Find where the given text appears and provide that cell's center as (X, Y) coordinate. 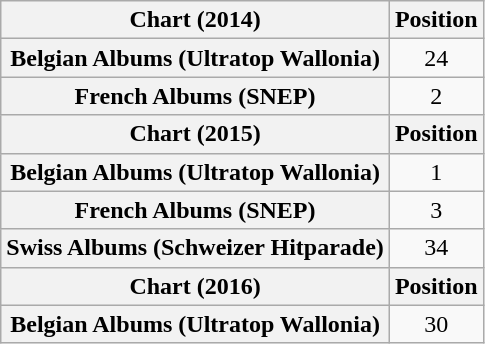
1 (436, 172)
Chart (2016) (196, 286)
Swiss Albums (Schweizer Hitparade) (196, 248)
34 (436, 248)
2 (436, 96)
3 (436, 210)
Chart (2014) (196, 20)
30 (436, 324)
Chart (2015) (196, 134)
24 (436, 58)
